Scan for the cell matching the given text and deliver its [x, y] coordinate at center. 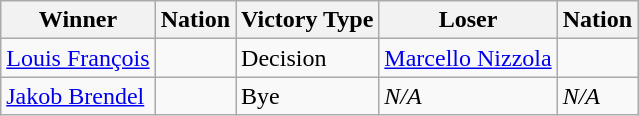
Winner [78, 20]
Marcello Nizzola [468, 58]
Loser [468, 20]
Jakob Brendel [78, 96]
Decision [308, 58]
Bye [308, 96]
Louis François [78, 58]
Victory Type [308, 20]
